From the cell containing the given text, extract its center point as (X, Y) coordinate. 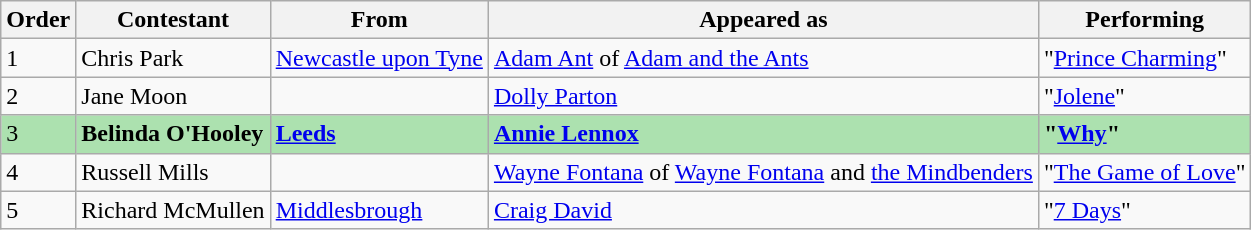
4 (38, 172)
2 (38, 96)
Contestant (173, 20)
Performing (1144, 20)
Leeds (379, 134)
Richard McMullen (173, 210)
"7 Days" (1144, 210)
Craig David (763, 210)
Middlesbrough (379, 210)
Belinda O'Hooley (173, 134)
Dolly Parton (763, 96)
Newcastle upon Tyne (379, 58)
"The Game of Love" (1144, 172)
"Prince Charming" (1144, 58)
3 (38, 134)
Jane Moon (173, 96)
Wayne Fontana of Wayne Fontana and the Mindbenders (763, 172)
"Jolene" (1144, 96)
Annie Lennox (763, 134)
1 (38, 58)
5 (38, 210)
"Why" (1144, 134)
Appeared as (763, 20)
Chris Park (173, 58)
Russell Mills (173, 172)
Adam Ant of Adam and the Ants (763, 58)
Order (38, 20)
From (379, 20)
